Pinpoint the cell where the given text exists, returning its [X, Y] midpoint coordinate. 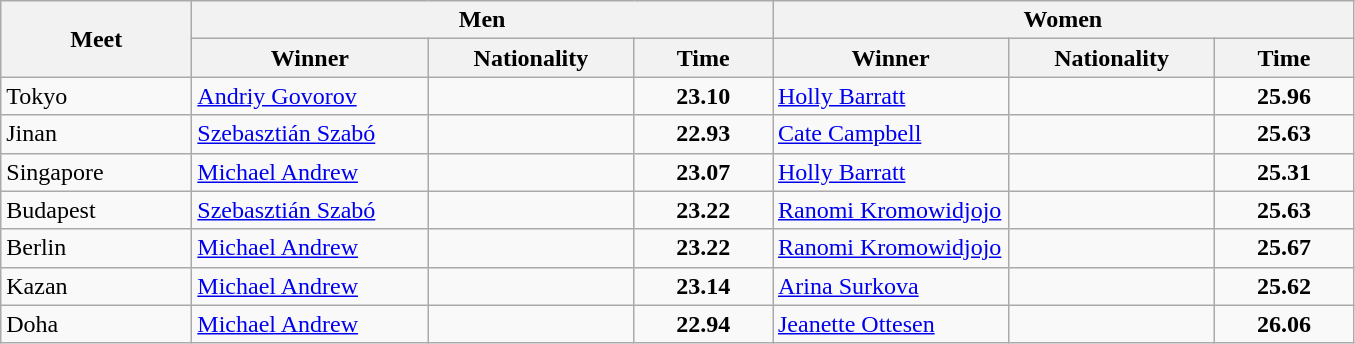
Arina Surkova [890, 286]
Cate Campbell [890, 134]
23.10 [704, 96]
Singapore [96, 172]
Kazan [96, 286]
25.67 [1284, 248]
22.94 [704, 324]
Tokyo [96, 96]
22.93 [704, 134]
Doha [96, 324]
Jinan [96, 134]
Andriy Govorov [310, 96]
Jeanette Ottesen [890, 324]
Berlin [96, 248]
Budapest [96, 210]
25.62 [1284, 286]
23.14 [704, 286]
Men [482, 20]
Meet [96, 39]
25.96 [1284, 96]
25.31 [1284, 172]
26.06 [1284, 324]
Women [1062, 20]
23.07 [704, 172]
